From the cell containing the given text, extract its center point as [x, y] coordinate. 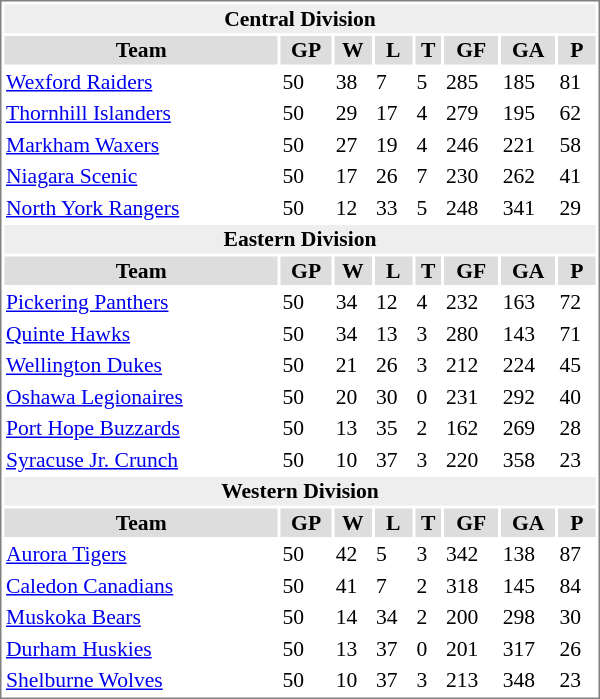
North York Rangers [141, 208]
232 [471, 302]
Eastern Division [300, 239]
317 [528, 648]
280 [471, 334]
163 [528, 302]
230 [471, 176]
27 [352, 144]
Thornhill Islanders [141, 113]
72 [576, 302]
212 [471, 365]
40 [576, 396]
Shelburne Wolves [141, 680]
Caledon Canadians [141, 586]
45 [576, 365]
231 [471, 396]
348 [528, 680]
358 [528, 460]
195 [528, 113]
Syracuse Jr. Crunch [141, 460]
262 [528, 176]
145 [528, 586]
84 [576, 586]
Oshawa Legionaires [141, 396]
285 [471, 82]
248 [471, 208]
220 [471, 460]
298 [528, 617]
201 [471, 648]
292 [528, 396]
269 [528, 428]
Pickering Panthers [141, 302]
21 [352, 365]
62 [576, 113]
200 [471, 617]
14 [352, 617]
58 [576, 144]
162 [471, 428]
246 [471, 144]
224 [528, 365]
Markham Waxers [141, 144]
221 [528, 144]
318 [471, 586]
42 [352, 554]
87 [576, 554]
Port Hope Buzzards [141, 428]
Wellington Dukes [141, 365]
138 [528, 554]
Central Division [300, 18]
Durham Huskies [141, 648]
Western Division [300, 491]
Quinte Hawks [141, 334]
279 [471, 113]
342 [471, 554]
38 [352, 82]
19 [394, 144]
35 [394, 428]
Niagara Scenic [141, 176]
Wexford Raiders [141, 82]
143 [528, 334]
33 [394, 208]
Aurora Tigers [141, 554]
20 [352, 396]
213 [471, 680]
81 [576, 82]
71 [576, 334]
Muskoka Bears [141, 617]
341 [528, 208]
185 [528, 82]
28 [576, 428]
